Capture the cell that displays the provided text and extract its (X, Y) central coordinate. 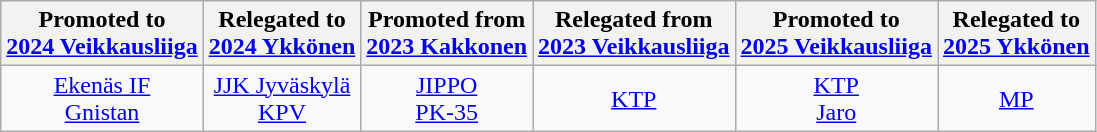
JJK JyväskyläKPV (282, 98)
KTPJaro (836, 98)
KTP (634, 98)
MP (1017, 98)
Promoted from2023 Kakkonen (447, 34)
Relegated to2024 Ykkönen (282, 34)
Promoted to2024 Veikkausliiga (102, 34)
JIPPOPK-35 (447, 98)
Relegated to2025 Ykkönen (1017, 34)
Ekenäs IFGnistan (102, 98)
Promoted to2025 Veikkausliiga (836, 34)
Relegated from2023 Veikkausliiga (634, 34)
